Return the [X, Y] coordinate for the center point of the cell that contains the specified text.  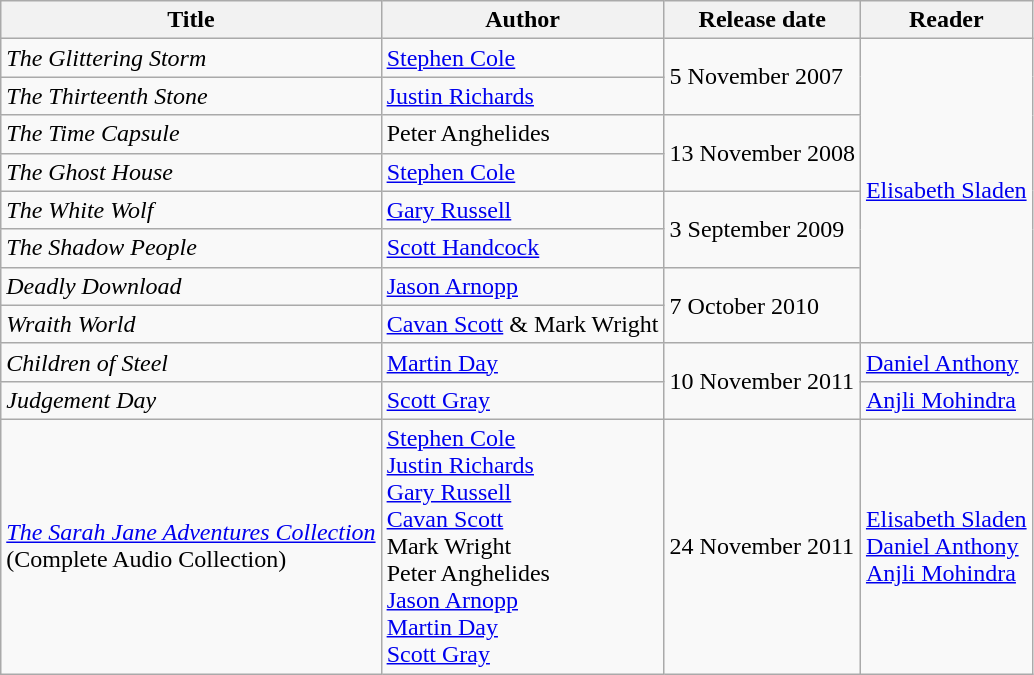
The Thirteenth Stone [191, 96]
The Time Capsule [191, 134]
Cavan Scott & Mark Wright [522, 324]
Elisabeth SladenDaniel AnthonyAnjli Mohindra [946, 546]
The White Wolf [191, 210]
Peter Anghelides [522, 134]
Gary Russell [522, 210]
Children of Steel [191, 362]
Jason Arnopp [522, 286]
10 November 2011 [762, 381]
Title [191, 20]
Justin Richards [522, 96]
Anjli Mohindra [946, 400]
Martin Day [522, 362]
5 November 2007 [762, 77]
24 November 2011 [762, 546]
Author [522, 20]
The Ghost House [191, 172]
Scott Gray [522, 400]
Elisabeth Sladen [946, 191]
Reader [946, 20]
Release date [762, 20]
Judgement Day [191, 400]
Deadly Download [191, 286]
3 September 2009 [762, 229]
Wraith World [191, 324]
Daniel Anthony [946, 362]
Stephen Cole Justin RichardsGary RussellCavan ScottMark Wright Peter AnghelidesJason ArnoppMartin DayScott Gray [522, 546]
The Glittering Storm [191, 58]
The Sarah Jane Adventures Collection(Complete Audio Collection) [191, 546]
13 November 2008 [762, 153]
7 October 2010 [762, 305]
Scott Handcock [522, 248]
The Shadow People [191, 248]
